Pinpoint the cell where the given text exists, returning its [X, Y] midpoint coordinate. 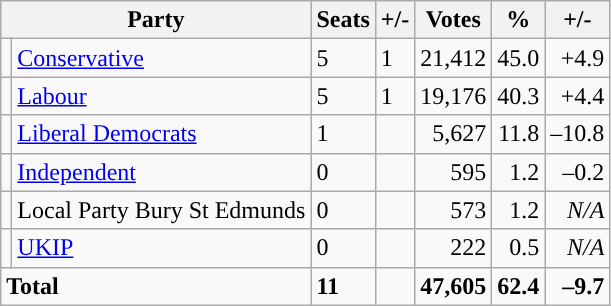
222 [454, 248]
21,412 [454, 58]
62.4 [518, 286]
45.0 [518, 58]
–9.7 [578, 286]
19,176 [454, 96]
Local Party Bury St Edmunds [162, 210]
40.3 [518, 96]
% [518, 20]
Party [156, 20]
UKIP [162, 248]
11 [343, 286]
5,627 [454, 134]
573 [454, 210]
+4.4 [578, 96]
Liberal Democrats [162, 134]
Total [156, 286]
0.5 [518, 248]
Labour [162, 96]
11.8 [518, 134]
–0.2 [578, 172]
–10.8 [578, 134]
595 [454, 172]
Conservative [162, 58]
Seats [343, 20]
+4.9 [578, 58]
Votes [454, 20]
Independent [162, 172]
47,605 [454, 286]
